Identify which cell holds the provided text, then report its (x, y) central coordinate. 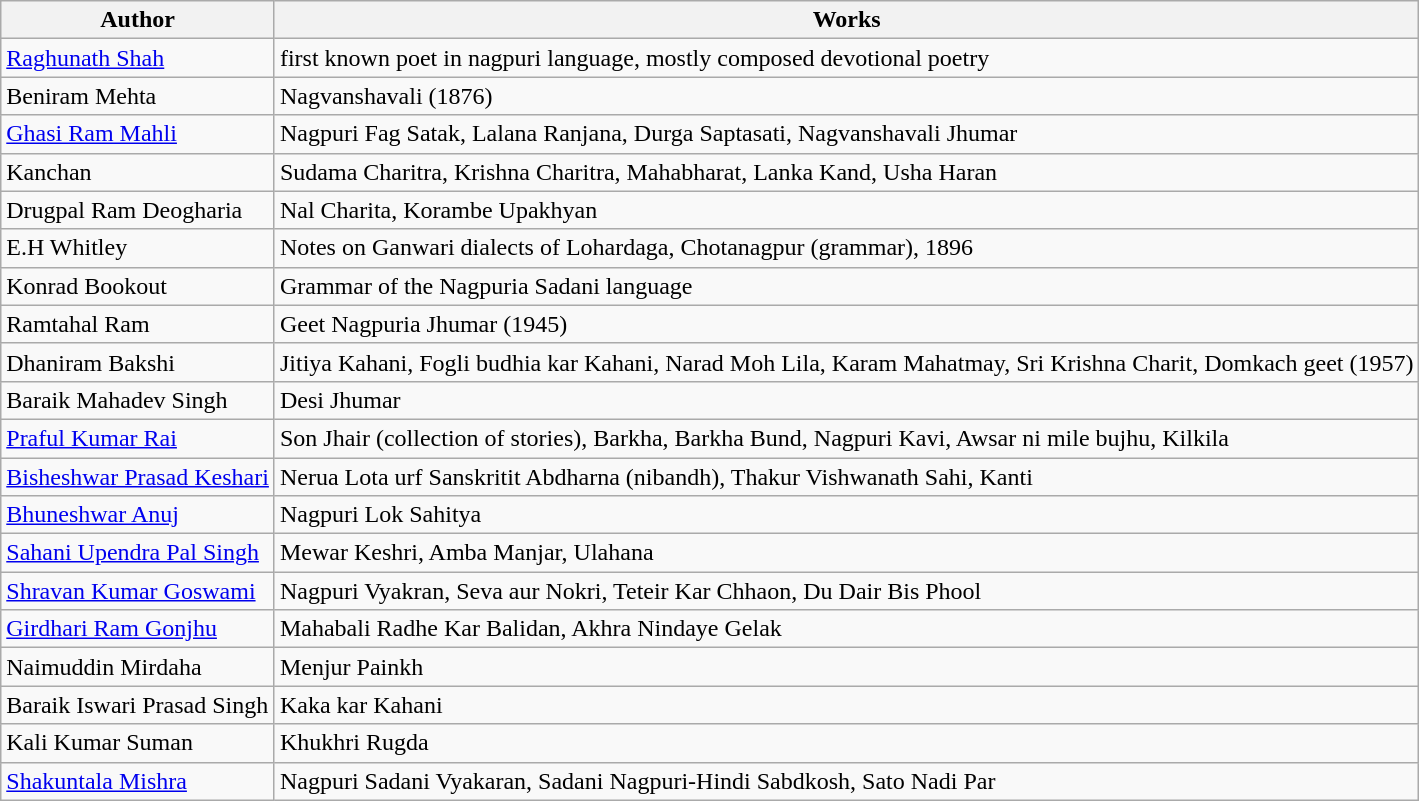
Notes on Ganwari dialects of Lohardaga, Chotanagpur (grammar), 1896 (846, 248)
Naimuddin Mirdaha (138, 667)
Nagvanshavali (1876) (846, 96)
Dhaniram Bakshi (138, 362)
Shravan Kumar Goswami (138, 591)
Nerua Lota urf Sanskritit Abdharna (nibandh), Thakur Vishwanath Sahi, Kanti (846, 477)
Shakuntala Mishra (138, 781)
Drugpal Ram Deogharia (138, 210)
Sudama Charitra, Krishna Charitra, Mahabharat, Lanka Kand, Usha Haran (846, 172)
Sahani Upendra Pal Singh (138, 553)
Menjur Painkh (846, 667)
first known poet in nagpuri language, mostly composed devotional poetry (846, 58)
Nagpuri Sadani Vyakaran, Sadani Nagpuri-Hindi Sabdkosh, Sato Nadi Par (846, 781)
Mahabali Radhe Kar Balidan, Akhra Nindaye Gelak (846, 629)
Kali Kumar Suman (138, 743)
Konrad Bookout (138, 286)
Kaka kar Kahani (846, 705)
Son Jhair (collection of stories), Barkha, Barkha Bund, Nagpuri Kavi, Awsar ni mile bujhu, Kilkila (846, 438)
Grammar of the Nagpuria Sadani language (846, 286)
Bhuneshwar Anuj (138, 515)
Works (846, 20)
E.H Whitley (138, 248)
Nagpuri Fag Satak, Lalana Ranjana, Durga Saptasati, Nagvanshavali Jhumar (846, 134)
Author (138, 20)
Kanchan (138, 172)
Praful Kumar Rai (138, 438)
Ramtahal Ram (138, 324)
Desi Jhumar (846, 400)
Nagpuri Lok Sahitya (846, 515)
Raghunath Shah (138, 58)
Nal Charita, Korambe Upakhyan (846, 210)
Khukhri Rugda (846, 743)
Girdhari Ram Gonjhu (138, 629)
Baraik Iswari Prasad Singh (138, 705)
Geet Nagpuria Jhumar (1945) (846, 324)
Baraik Mahadev Singh (138, 400)
Jitiya Kahani, Fogli budhia kar Kahani, Narad Moh Lila, Karam Mahatmay, Sri Krishna Charit, Domkach geet (1957) (846, 362)
Beniram Mehta (138, 96)
Ghasi Ram Mahli (138, 134)
Bisheshwar Prasad Keshari (138, 477)
Mewar Keshri, Amba Manjar, Ulahana (846, 553)
Nagpuri Vyakran, Seva aur Nokri, Teteir Kar Chhaon, Du Dair Bis Phool (846, 591)
